Capture the cell that displays the provided text and extract its [X, Y] central coordinate. 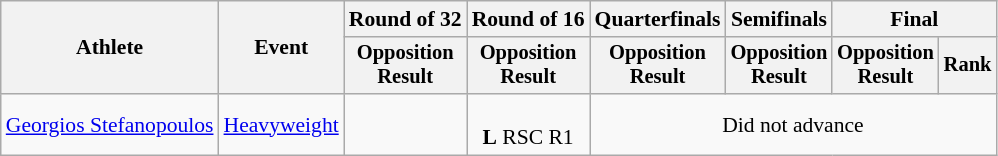
Heavyweight [282, 124]
L RSC R1 [528, 124]
Quarterfinals [658, 19]
Semifinals [780, 19]
Georgios Stefanopoulos [110, 124]
Athlete [110, 48]
Did not advance [794, 124]
Round of 32 [406, 19]
Event [282, 48]
Round of 16 [528, 19]
Rank [968, 66]
Final [914, 19]
